Find where the given text appears and provide that cell's center as (x, y) coordinate. 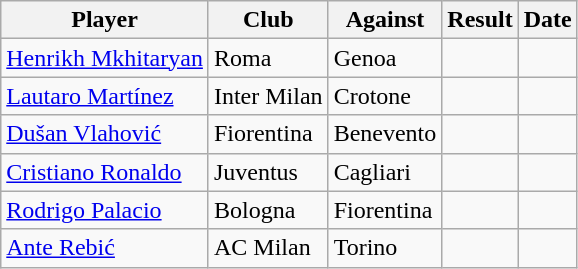
Bologna (268, 210)
Cagliari (385, 172)
Player (105, 20)
Cristiano Ronaldo (105, 172)
Roma (268, 58)
Benevento (385, 134)
Genoa (385, 58)
Dušan Vlahović (105, 134)
Rodrigo Palacio (105, 210)
Against (385, 20)
AC Milan (268, 248)
Lautaro Martínez (105, 96)
Crotone (385, 96)
Club (268, 20)
Juventus (268, 172)
Ante Rebić (105, 248)
Date (548, 20)
Inter Milan (268, 96)
Henrikh Mkhitaryan (105, 58)
Result (480, 20)
Torino (385, 248)
